For the text-containing cell, return its midpoint in [X, Y] coordinate format. 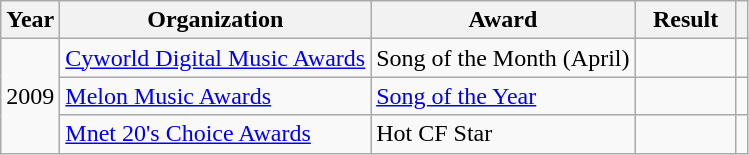
Result [686, 20]
Hot CF Star [503, 134]
Award [503, 20]
Cyworld Digital Music Awards [216, 58]
Song of the Year [503, 96]
2009 [30, 96]
Year [30, 20]
Mnet 20's Choice Awards [216, 134]
Song of the Month (April) [503, 58]
Organization [216, 20]
Melon Music Awards [216, 96]
